Search for the cell housing the specified text and yield its [x, y] center coordinate. 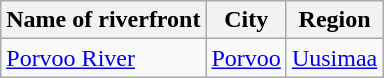
Region [334, 20]
City [246, 20]
Porvoo River [104, 58]
Uusimaa [334, 58]
Porvoo [246, 58]
Name of riverfront [104, 20]
